Provide the [X, Y] coordinate of the cell's center where the given text is located.  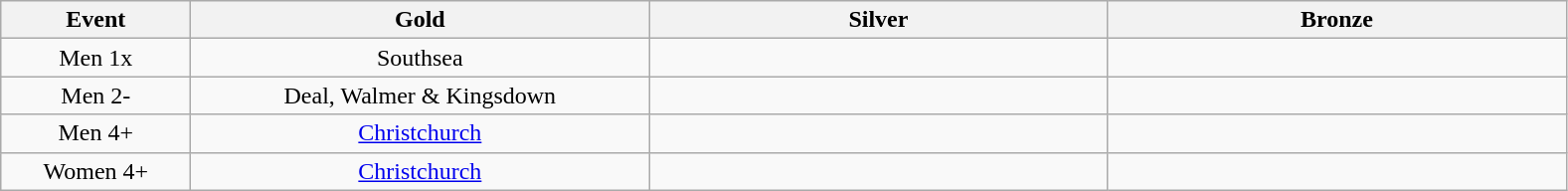
Gold [420, 20]
Women 4+ [95, 171]
Southsea [420, 58]
Men 1x [95, 58]
Men 4+ [95, 133]
Silver [879, 20]
Event [95, 20]
Deal, Walmer & Kingsdown [420, 95]
Men 2- [95, 95]
Bronze [1336, 20]
